Return (X, Y) of the center of cell containing provided text 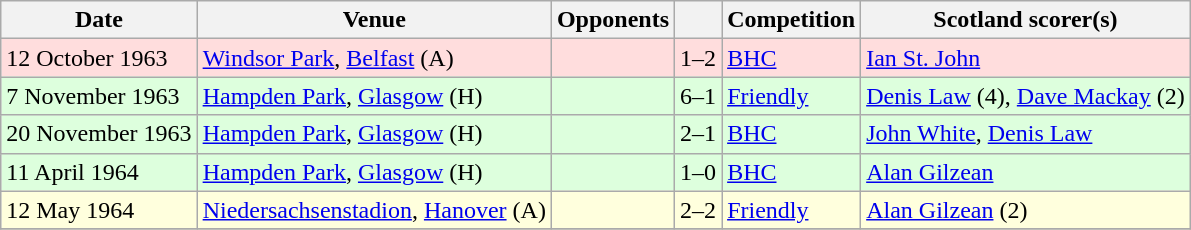
Opponents (612, 20)
12 October 1963 (99, 58)
Ian St. John (1026, 58)
Windsor Park, Belfast (A) (374, 58)
2–2 (698, 210)
2–1 (698, 134)
20 November 1963 (99, 134)
Venue (374, 20)
Date (99, 20)
1–2 (698, 58)
6–1 (698, 96)
Denis Law (4), Dave Mackay (2) (1026, 96)
Scotland scorer(s) (1026, 20)
John White, Denis Law (1026, 134)
Competition (792, 20)
12 May 1964 (99, 210)
Niedersachsenstadion, Hanover (A) (374, 210)
Alan Gilzean (1026, 172)
11 April 1964 (99, 172)
Alan Gilzean (2) (1026, 210)
7 November 1963 (99, 96)
1–0 (698, 172)
